Detect which cell encompasses the target text, then output its (X, Y) center coordinate. 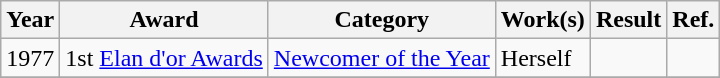
Category (382, 20)
Ref. (694, 20)
Work(s) (542, 20)
1st Elan d'or Awards (164, 58)
Newcomer of the Year (382, 58)
1977 (30, 58)
Result (628, 20)
Year (30, 20)
Herself (542, 58)
Award (164, 20)
